Identify which cell holds the provided text, then report its (X, Y) central coordinate. 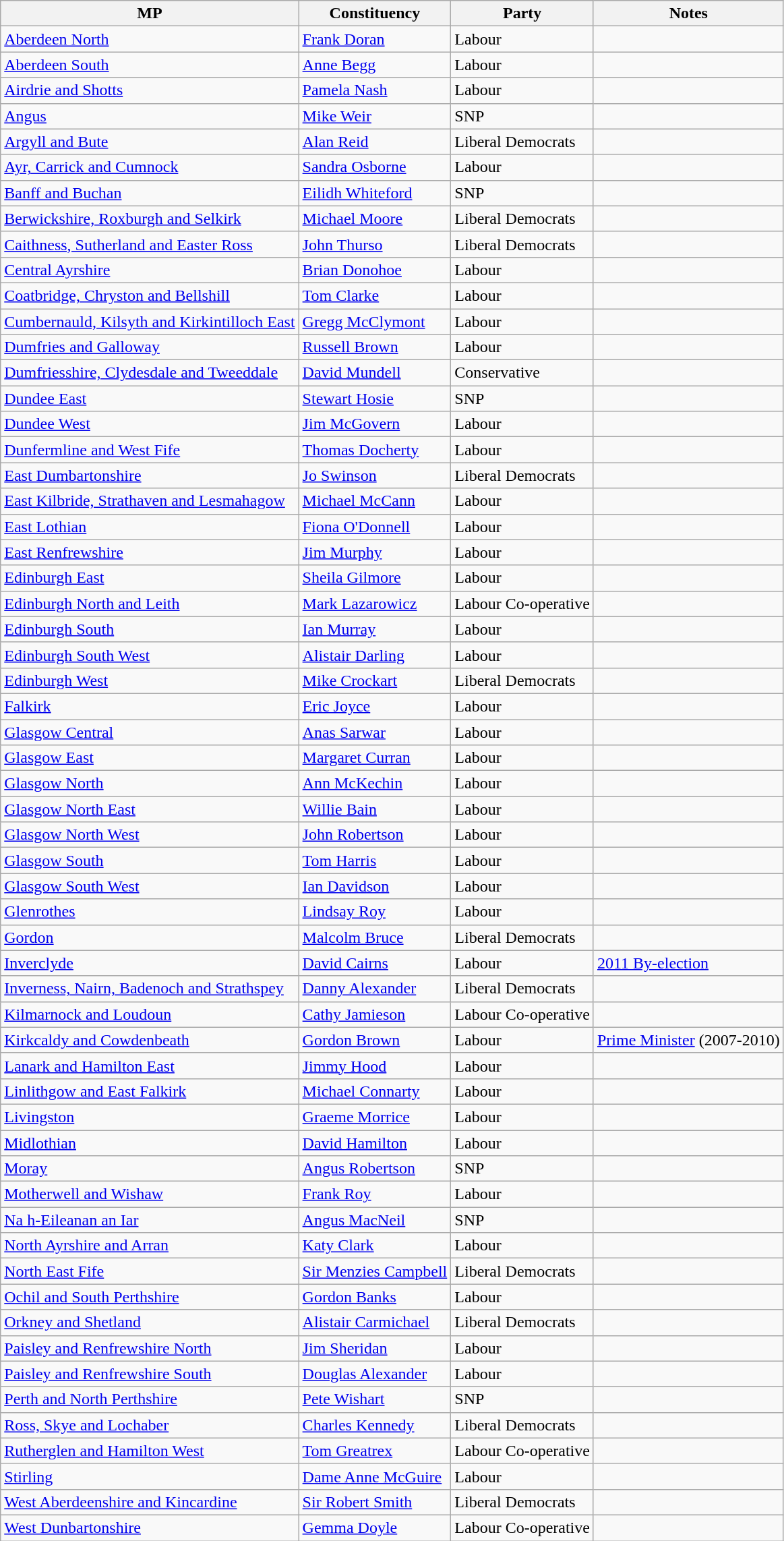
Sandra Osborne (375, 167)
East Renfrewshire (150, 552)
Edinburgh South West (150, 655)
Notes (688, 13)
East Kilbride, Strathaven and Lesmahagow (150, 501)
North Ayrshire and Arran (150, 1246)
Alistair Darling (375, 655)
Charles Kennedy (375, 1425)
Jim Murphy (375, 552)
Glenrothes (150, 912)
Sir Robert Smith (375, 1502)
Mike Crockart (375, 680)
Michael Connarty (375, 1091)
Mark Lazarowicz (375, 604)
Edinburgh South (150, 629)
John Thurso (375, 244)
West Aberdeenshire and Kincardine (150, 1502)
David Cairns (375, 963)
Dame Anne McGuire (375, 1476)
Angus (150, 116)
Tom Harris (375, 861)
Ayr, Carrick and Cumnock (150, 167)
Falkirk (150, 706)
Jim McGovern (375, 424)
Gemma Doyle (375, 1528)
East Dumbartonshire (150, 475)
North East Fife (150, 1271)
Glasgow Central (150, 732)
Jimmy Hood (375, 1066)
Edinburgh North and Leith (150, 604)
East Lothian (150, 527)
Angus Robertson (375, 1169)
Edinburgh East (150, 578)
David Mundell (375, 373)
Airdrie and Shotts (150, 90)
Dundee East (150, 399)
Caithness, Sutherland and Easter Ross (150, 244)
Livingston (150, 1117)
Stewart Hosie (375, 399)
Willie Bain (375, 809)
Cumbernauld, Kilsyth and Kirkintilloch East (150, 322)
Alan Reid (375, 142)
Dumfriesshire, Clydesdale and Tweeddale (150, 373)
Anas Sarwar (375, 732)
Sir Menzies Campbell (375, 1271)
Russell Brown (375, 347)
Ochil and South Perthshire (150, 1297)
Glasgow North East (150, 809)
Ann McKechin (375, 784)
Gregg McClymont (375, 322)
Dundee West (150, 424)
Alistair Carmichael (375, 1322)
Coatbridge, Chryston and Bellshill (150, 295)
Ian Murray (375, 629)
Banff and Buchan (150, 193)
Tom Greatrex (375, 1451)
Inverness, Nairn, Badenoch and Strathspey (150, 989)
Central Ayrshire (150, 270)
Brian Donohoe (375, 270)
Katy Clark (375, 1246)
Jim Sheridan (375, 1348)
2011 By-election (688, 963)
Thomas Docherty (375, 450)
Frank Roy (375, 1194)
Glasgow South West (150, 886)
Lindsay Roy (375, 912)
Inverclyde (150, 963)
Danny Alexander (375, 989)
Motherwell and Wishaw (150, 1194)
Glasgow North (150, 784)
David Hamilton (375, 1143)
Glasgow South (150, 861)
Constituency (375, 13)
Fiona O'Donnell (375, 527)
Na h-Eileanan an Iar (150, 1220)
Kirkcaldy and Cowdenbeath (150, 1040)
Glasgow North West (150, 835)
Jo Swinson (375, 475)
Dumfries and Galloway (150, 347)
Orkney and Shetland (150, 1322)
Michael McCann (375, 501)
Ross, Skye and Lochaber (150, 1425)
Paisley and Renfrewshire North (150, 1348)
Ian Davidson (375, 886)
Gordon (150, 937)
Margaret Curran (375, 758)
Midlothian (150, 1143)
Douglas Alexander (375, 1374)
John Robertson (375, 835)
Paisley and Renfrewshire South (150, 1374)
West Dunbartonshire (150, 1528)
Mike Weir (375, 116)
Prime Minister (2007-2010) (688, 1040)
Kilmarnock and Loudoun (150, 1014)
Stirling (150, 1476)
Argyll and Bute (150, 142)
Aberdeen South (150, 65)
Eilidh Whiteford (375, 193)
Eric Joyce (375, 706)
Edinburgh West (150, 680)
Tom Clarke (375, 295)
Malcolm Bruce (375, 937)
Anne Begg (375, 65)
Gordon Banks (375, 1297)
Graeme Morrice (375, 1117)
Moray (150, 1169)
Angus MacNeil (375, 1220)
Party (522, 13)
Gordon Brown (375, 1040)
Aberdeen North (150, 39)
Pamela Nash (375, 90)
Linlithgow and East Falkirk (150, 1091)
Berwickshire, Roxburgh and Selkirk (150, 219)
MP (150, 13)
Cathy Jamieson (375, 1014)
Frank Doran (375, 39)
Dunfermline and West Fife (150, 450)
Perth and North Perthshire (150, 1399)
Glasgow East (150, 758)
Conservative (522, 373)
Sheila Gilmore (375, 578)
Rutherglen and Hamilton West (150, 1451)
Pete Wishart (375, 1399)
Michael Moore (375, 219)
Lanark and Hamilton East (150, 1066)
